Determine the (X, Y) coordinate at the center of the cell enclosing the given text.  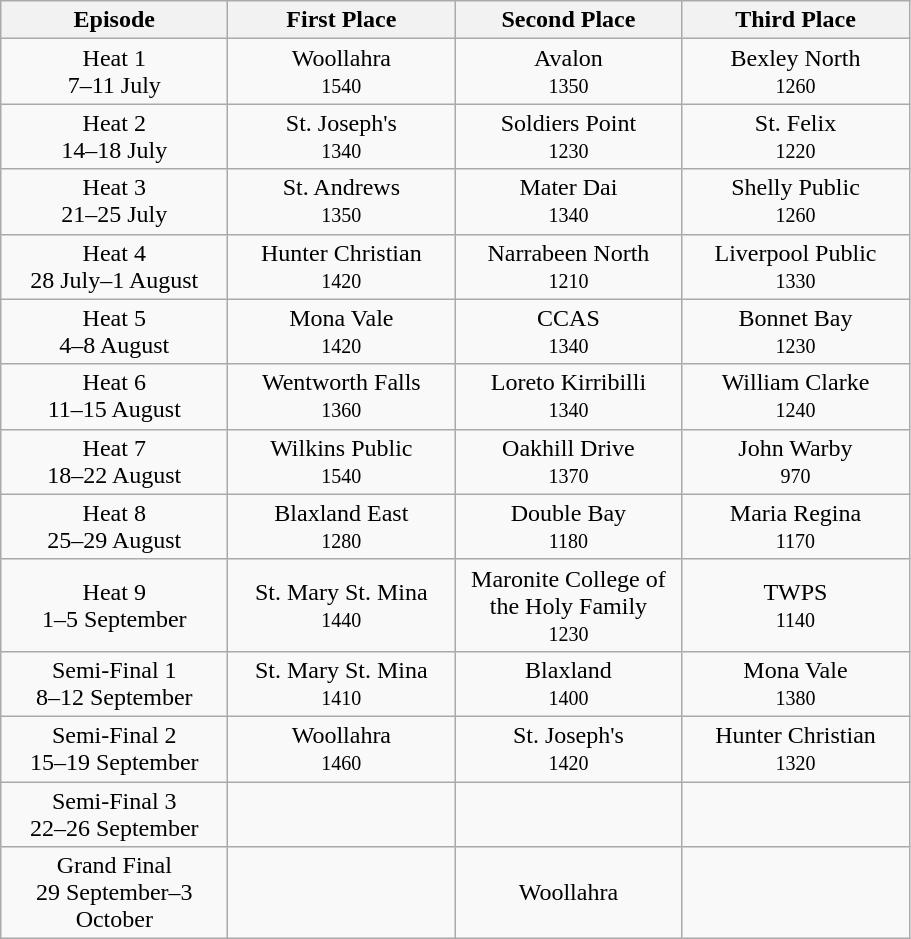
Oakhill Drive1370 (568, 462)
Woollahra1460 (342, 748)
Soldiers Point1230 (568, 136)
Heat 17–11 July (114, 72)
Heat 54–8 August (114, 332)
Episode (114, 20)
Heat 611–15 August (114, 396)
Heat 718–22 August (114, 462)
John Warby970 (796, 462)
Semi-Final 18–12 September (114, 684)
Second Place (568, 20)
Hunter Christian1420 (342, 266)
Semi-Final 215–19 September (114, 748)
Mona Vale1380 (796, 684)
Narrabeen North1210 (568, 266)
Bonnet Bay1230 (796, 332)
Heat 91–5 September (114, 605)
Maronite College of the Holy Family1230 (568, 605)
Heat 428 July–1 August (114, 266)
Bexley North1260 (796, 72)
Maria Regina1170 (796, 526)
Wentworth Falls1360 (342, 396)
TWPS1140 (796, 605)
Heat 214–18 July (114, 136)
CCAS1340 (568, 332)
Wilkins Public1540 (342, 462)
Avalon1350 (568, 72)
St. Felix1220 (796, 136)
St. Mary St. Mina1440 (342, 605)
Mater Dai1340 (568, 202)
Third Place (796, 20)
Hunter Christian1320 (796, 748)
Liverpool Public1330 (796, 266)
Heat 825–29 August (114, 526)
Woollahra (568, 893)
Woollahra1540 (342, 72)
Semi-Final 322–26 September (114, 814)
Blaxland1400 (568, 684)
Double Bay1180 (568, 526)
First Place (342, 20)
Grand Final29 September–3 October (114, 893)
Mona Vale 1420 (342, 332)
St. Joseph's1420 (568, 748)
Heat 321–25 July (114, 202)
Blaxland East1280 (342, 526)
St. Mary St. Mina1410 (342, 684)
Shelly Public1260 (796, 202)
Loreto Kirribilli1340 (568, 396)
St. Joseph's1340 (342, 136)
William Clarke1240 (796, 396)
St. Andrews1350 (342, 202)
